Scan for the cell matching the given text and deliver its (x, y) coordinate at center. 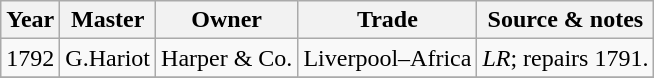
Master (108, 20)
Harper & Co. (227, 58)
LR; repairs 1791. (566, 58)
Liverpool–Africa (388, 58)
1792 (30, 58)
Year (30, 20)
Trade (388, 20)
Source & notes (566, 20)
Owner (227, 20)
G.Hariot (108, 58)
